Locate the cell with the specified text and output its (X, Y) center coordinate. 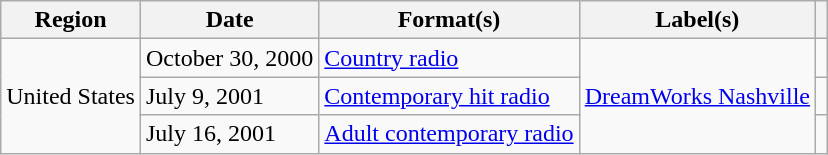
Label(s) (697, 20)
Country radio (449, 58)
Date (229, 20)
DreamWorks Nashville (697, 96)
October 30, 2000 (229, 58)
Format(s) (449, 20)
Adult contemporary radio (449, 134)
July 16, 2001 (229, 134)
Contemporary hit radio (449, 96)
Region (71, 20)
United States (71, 96)
July 9, 2001 (229, 96)
